Scan for the cell matching the given text and deliver its (x, y) coordinate at center. 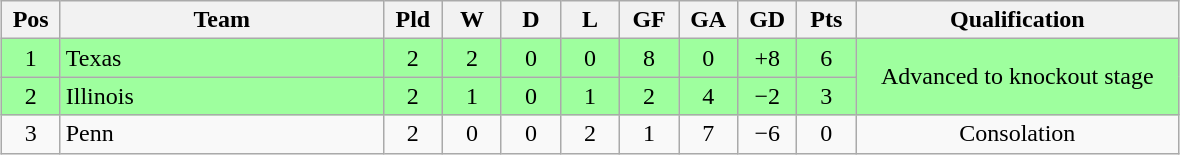
Consolation (1018, 134)
Team (222, 20)
Advanced to knockout stage (1018, 77)
−2 (768, 96)
+8 (768, 58)
Illinois (222, 96)
Penn (222, 134)
Qualification (1018, 20)
Pos (30, 20)
4 (708, 96)
6 (826, 58)
Pts (826, 20)
GF (650, 20)
Pld (412, 20)
8 (650, 58)
7 (708, 134)
D (530, 20)
L (590, 20)
−6 (768, 134)
GA (708, 20)
GD (768, 20)
Texas (222, 58)
W (472, 20)
